For the text-containing cell, return its midpoint in (x, y) coordinate format. 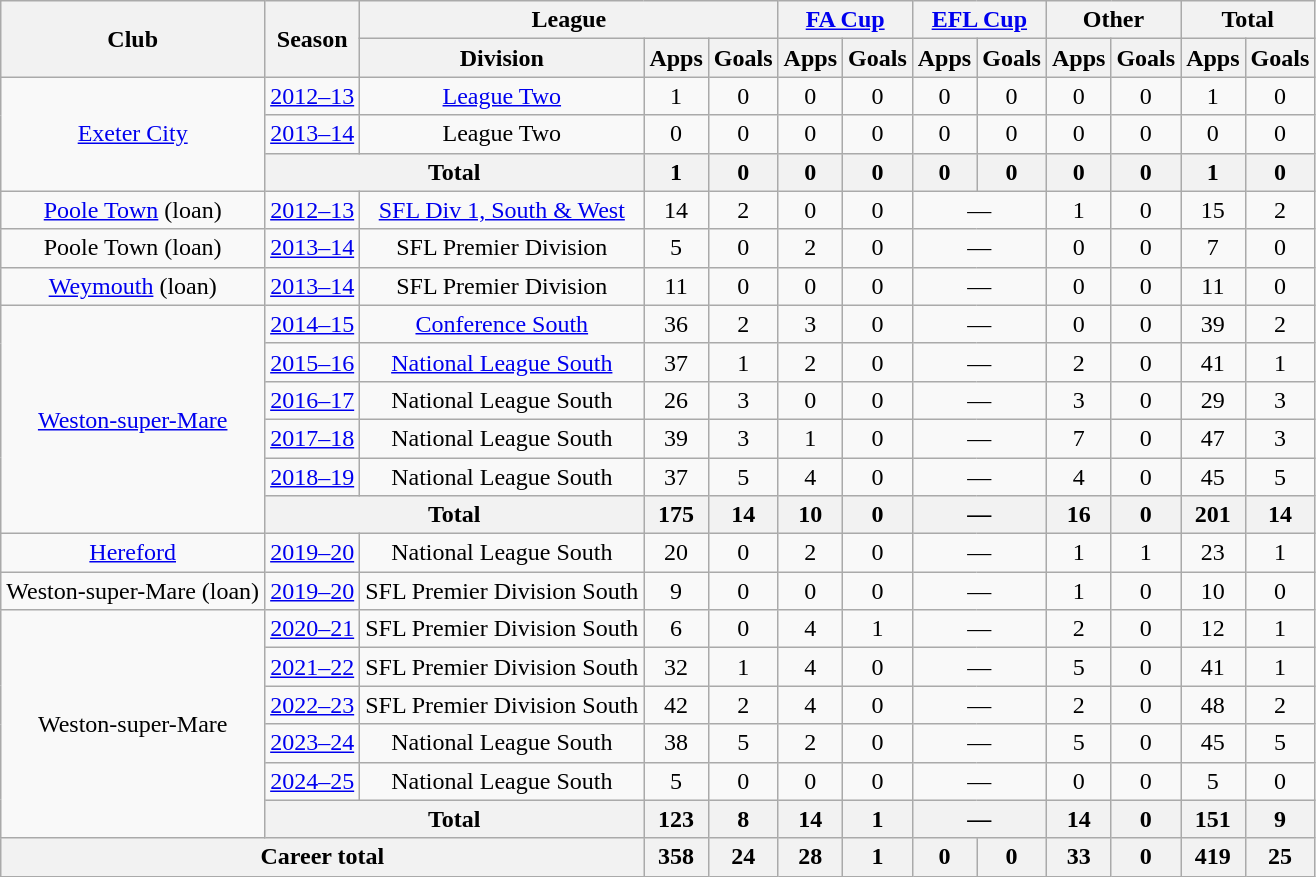
25 (1280, 857)
48 (1213, 705)
358 (676, 857)
16 (1078, 515)
Division (502, 58)
123 (676, 819)
8 (743, 819)
47 (1213, 438)
28 (810, 857)
2014–15 (312, 324)
Conference South (502, 324)
2015–16 (312, 362)
32 (676, 667)
2016–17 (312, 400)
2022–23 (312, 705)
2023–24 (312, 743)
EFL Cup (979, 20)
36 (676, 324)
38 (676, 743)
Hereford (133, 553)
33 (1078, 857)
Exeter City (133, 134)
Weymouth (loan) (133, 286)
419 (1213, 857)
Weston-super-Mare (loan) (133, 591)
2017–18 (312, 438)
2024–25 (312, 781)
151 (1213, 819)
24 (743, 857)
2021–22 (312, 667)
Other (1113, 20)
Season (312, 39)
29 (1213, 400)
20 (676, 553)
League (569, 20)
Club (133, 39)
12 (1213, 629)
26 (676, 400)
23 (1213, 553)
201 (1213, 515)
2020–21 (312, 629)
FA Cup (845, 20)
2018–19 (312, 477)
Career total (322, 857)
15 (1213, 210)
175 (676, 515)
6 (676, 629)
SFL Div 1, South & West (502, 210)
42 (676, 705)
